Determine the (X, Y) coordinate at the center of the cell enclosing the given text.  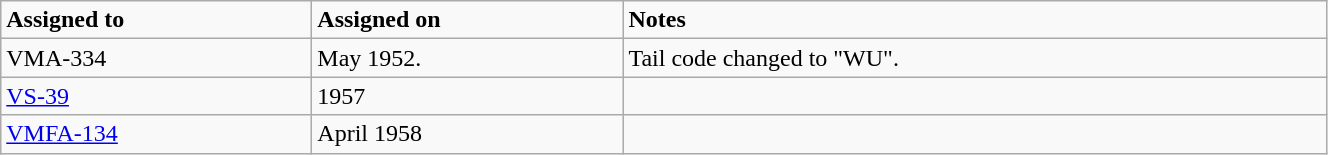
VS-39 (156, 96)
Assigned on (468, 20)
VMA-334 (156, 58)
Assigned to (156, 20)
VMFA-134 (156, 134)
1957 (468, 96)
May 1952. (468, 58)
April 1958 (468, 134)
Notes (975, 20)
Tail code changed to "WU". (975, 58)
